Provide the (x, y) coordinate of the cell's center where the given text is located.  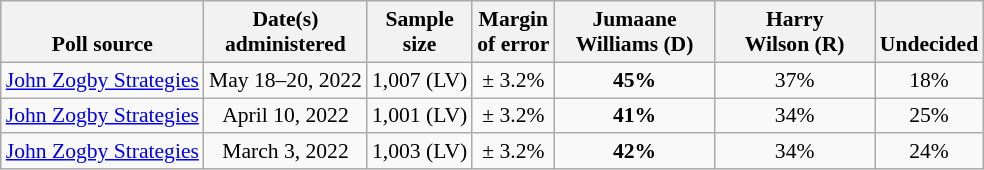
42% (634, 152)
Marginof error (513, 32)
Samplesize (420, 32)
March 3, 2022 (286, 152)
45% (634, 80)
May 18–20, 2022 (286, 80)
1,001 (LV) (420, 116)
25% (929, 116)
Poll source (102, 32)
37% (795, 80)
24% (929, 152)
41% (634, 116)
Undecided (929, 32)
1,007 (LV) (420, 80)
18% (929, 80)
JumaaneWilliams (D) (634, 32)
1,003 (LV) (420, 152)
Date(s)administered (286, 32)
HarryWilson (R) (795, 32)
April 10, 2022 (286, 116)
